Search for the cell housing the specified text and yield its (X, Y) center coordinate. 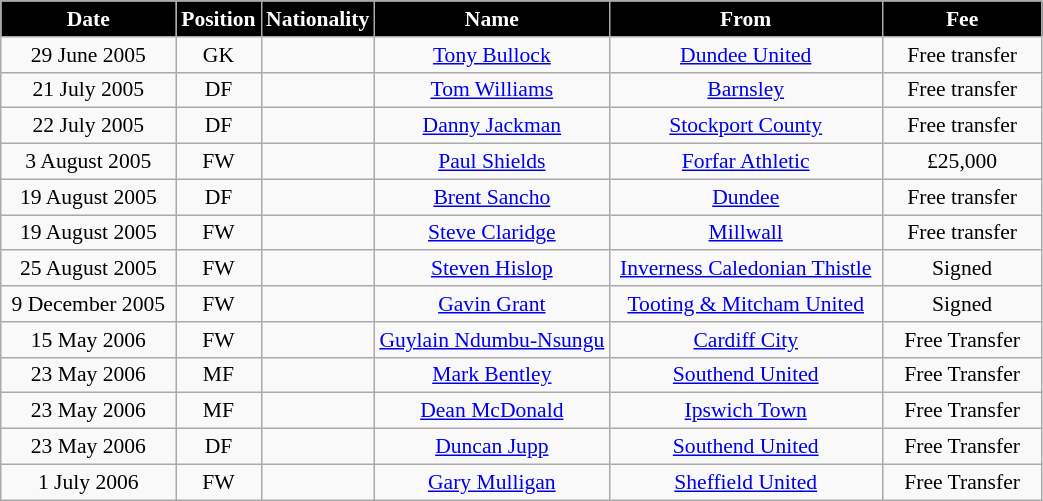
Danny Jackman (492, 126)
Tooting & Mitcham United (746, 304)
Dundee (746, 197)
Mark Bentley (492, 375)
Position (218, 19)
Ipswich Town (746, 411)
Steven Hislop (492, 269)
Barnsley (746, 90)
Gavin Grant (492, 304)
Dundee United (746, 55)
Dean McDonald (492, 411)
Forfar Athletic (746, 162)
Steve Claridge (492, 233)
£25,000 (962, 162)
25 August 2005 (88, 269)
9 December 2005 (88, 304)
22 July 2005 (88, 126)
From (746, 19)
21 July 2005 (88, 90)
Gary Mulligan (492, 482)
Stockport County (746, 126)
Sheffield United (746, 482)
Fee (962, 19)
Inverness Caledonian Thistle (746, 269)
Paul Shields (492, 162)
Duncan Jupp (492, 447)
Tom Williams (492, 90)
15 May 2006 (88, 340)
Nationality (318, 19)
29 June 2005 (88, 55)
Guylain Ndumbu-Nsungu (492, 340)
GK (218, 55)
Millwall (746, 233)
Cardiff City (746, 340)
Tony Bullock (492, 55)
3 August 2005 (88, 162)
Brent Sancho (492, 197)
Name (492, 19)
1 July 2006 (88, 482)
Date (88, 19)
